Detect which cell encompasses the target text, then output its (X, Y) center coordinate. 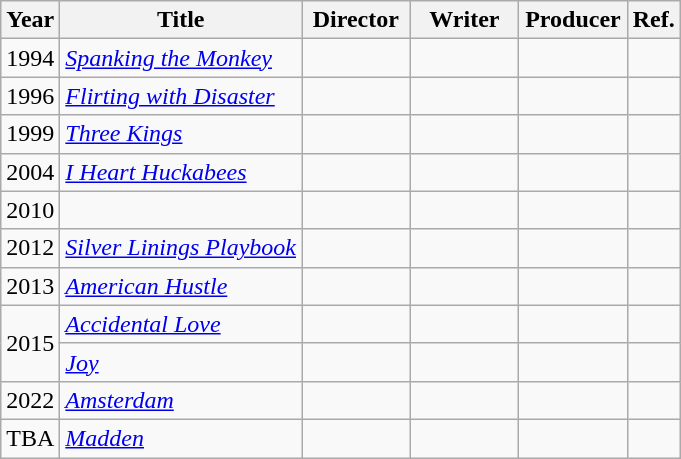
American Hustle (181, 286)
Silver Linings Playbook (181, 248)
Title (181, 20)
Flirting with Disaster (181, 96)
2013 (30, 286)
2012 (30, 248)
Spanking the Monkey (181, 58)
Director (356, 20)
Ref. (654, 20)
2022 (30, 400)
2010 (30, 210)
Three Kings (181, 134)
2004 (30, 172)
TBA (30, 438)
1996 (30, 96)
Year (30, 20)
Writer (464, 20)
Joy (181, 362)
I Heart Huckabees (181, 172)
Amsterdam (181, 400)
Producer (574, 20)
2015 (30, 343)
1999 (30, 134)
Accidental Love (181, 324)
1994 (30, 58)
Madden (181, 438)
